Return the (X, Y) coordinate for the center point of the cell that contains the specified text.  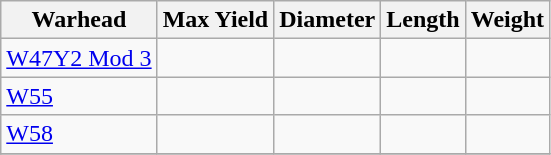
Max Yield (216, 20)
Weight (507, 20)
Diameter (328, 20)
Warhead (79, 20)
Length (423, 20)
W55 (79, 96)
W58 (79, 134)
W47Y2 Mod 3 (79, 58)
